Scan for the cell matching the given text and deliver its (x, y) coordinate at center. 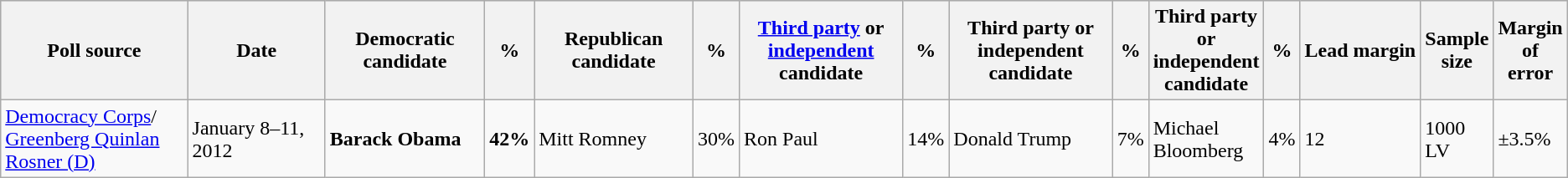
Republican candidate (614, 50)
January 8–11, 2012 (256, 139)
Ron Paul (821, 139)
Sample size (1457, 50)
Margin of error (1530, 50)
Democratic candidate (405, 50)
1000 LV (1457, 139)
±3.5% (1530, 139)
Democracy Corps/Greenberg Quinlan Rosner (D) (94, 139)
14% (926, 139)
4% (1282, 139)
Poll source (94, 50)
Barack Obama (405, 139)
Donald Trump (1030, 139)
Date (256, 50)
7% (1131, 139)
Mitt Romney (614, 139)
42% (509, 139)
Lead margin (1360, 50)
Michael Bloomberg (1206, 139)
30% (715, 139)
12 (1360, 139)
